Detect which cell encompasses the target text, then output its (X, Y) center coordinate. 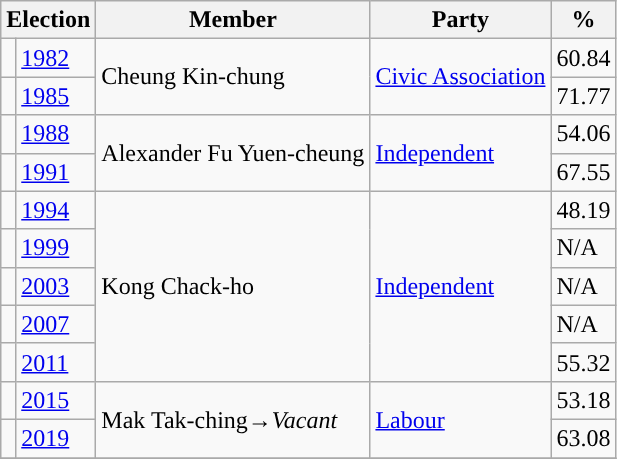
1988 (56, 134)
Kong Chack-ho (233, 286)
Civic Association (460, 77)
1982 (56, 58)
53.18 (584, 400)
55.32 (584, 362)
2011 (56, 362)
48.19 (584, 210)
Election (48, 20)
1994 (56, 210)
2019 (56, 438)
Cheung Kin-chung (233, 77)
Party (460, 20)
63.08 (584, 438)
1985 (56, 96)
54.06 (584, 134)
2003 (56, 286)
% (584, 20)
2007 (56, 324)
Mak Tak-ching→Vacant (233, 419)
2015 (56, 400)
67.55 (584, 172)
Alexander Fu Yuen-cheung (233, 153)
71.77 (584, 96)
1991 (56, 172)
60.84 (584, 58)
Labour (460, 419)
Member (233, 20)
1999 (56, 248)
